Locate the cell with the specified text and output its (X, Y) center coordinate. 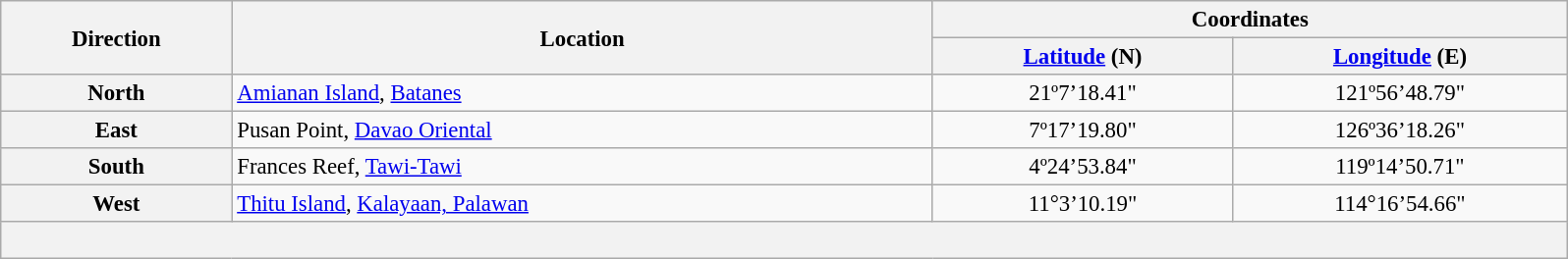
Latitude (N) (1083, 57)
21º7’18.41" (1083, 93)
119º14’50.71" (1401, 167)
Frances Reef, Tawi-Tawi (582, 167)
Longitude (E) (1401, 57)
7º17’19.80" (1083, 130)
Direction (116, 37)
Amianan Island, Batanes (582, 93)
East (116, 130)
North (116, 93)
Pusan Point, Davao Oriental (582, 130)
114°16’54.66" (1401, 204)
Location (582, 37)
11°3’10.19" (1083, 204)
4º24’53.84" (1083, 167)
South (116, 167)
Thitu Island, Kalayaan, Palawan (582, 204)
121º56’48.79" (1401, 93)
126º36’18.26" (1401, 130)
Coordinates (1250, 20)
West (116, 204)
